Search for the cell housing the specified text and yield its (x, y) center coordinate. 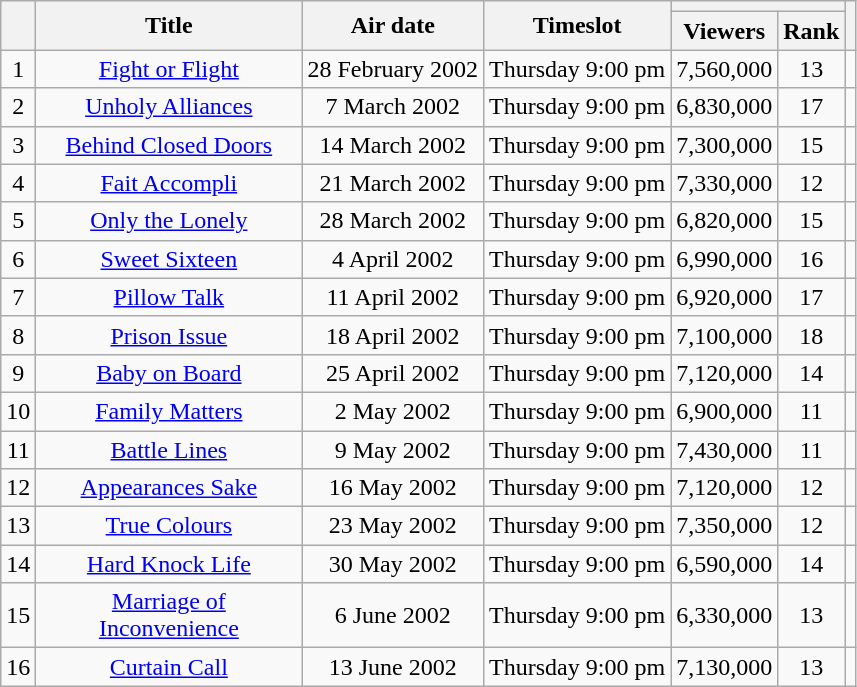
3 (18, 145)
7,300,000 (724, 145)
Rank (812, 31)
Viewers (724, 31)
7 March 2002 (393, 107)
6 (18, 259)
Timeslot (578, 26)
14 March 2002 (393, 145)
6,830,000 (724, 107)
6 June 2002 (393, 616)
28 February 2002 (393, 69)
30 May 2002 (393, 564)
25 April 2002 (393, 373)
True Colours (169, 526)
28 March 2002 (393, 221)
7,130,000 (724, 667)
10 (18, 411)
Curtain Call (169, 667)
7,330,000 (724, 183)
18 April 2002 (393, 335)
21 March 2002 (393, 183)
8 (18, 335)
Appearances Sake (169, 488)
Air date (393, 26)
Behind Closed Doors (169, 145)
6,590,000 (724, 564)
Only the Lonely (169, 221)
9 (18, 373)
Fight or Flight (169, 69)
Prison Issue (169, 335)
7,350,000 (724, 526)
Hard Knock Life (169, 564)
2 May 2002 (393, 411)
4 April 2002 (393, 259)
Unholy Alliances (169, 107)
9 May 2002 (393, 449)
Battle Lines (169, 449)
4 (18, 183)
6,900,000 (724, 411)
7 (18, 297)
Title (169, 26)
6,820,000 (724, 221)
5 (18, 221)
18 (812, 335)
7,430,000 (724, 449)
Baby on Board (169, 373)
7,100,000 (724, 335)
11 April 2002 (393, 297)
6,330,000 (724, 616)
13 June 2002 (393, 667)
6,990,000 (724, 259)
7,560,000 (724, 69)
23 May 2002 (393, 526)
Family Matters (169, 411)
Fait Accompli (169, 183)
6,920,000 (724, 297)
Marriage of Inconvenience (169, 616)
Sweet Sixteen (169, 259)
1 (18, 69)
16 May 2002 (393, 488)
Pillow Talk (169, 297)
2 (18, 107)
